Detect which cell encompasses the target text, then output its (X, Y) center coordinate. 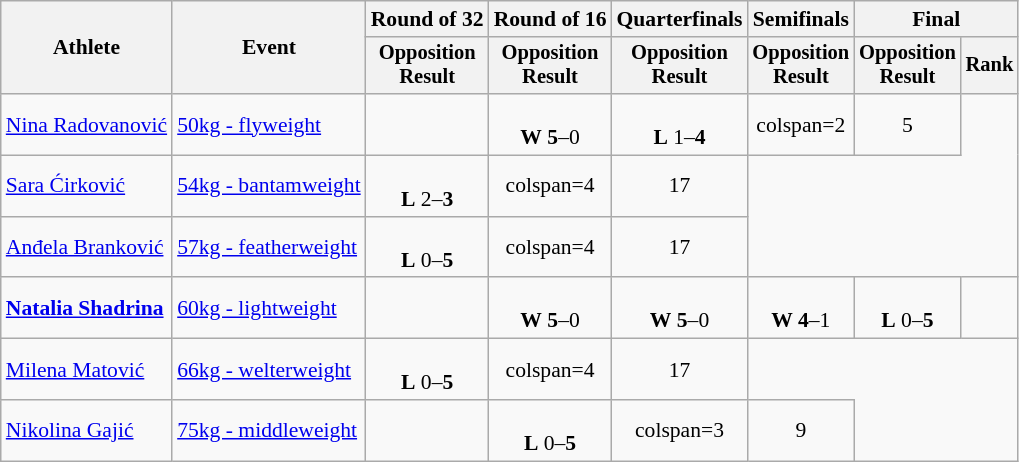
Final (936, 19)
57kg - featherweight (269, 248)
colspan=2 (802, 124)
Round of 32 (428, 19)
75kg - middleweight (269, 430)
54kg - bantamweight (269, 186)
Milena Matović (86, 370)
colspan=3 (679, 430)
Event (269, 48)
Athlete (86, 48)
Nikolina Gajić (86, 430)
Nina Radovanović (86, 124)
Semifinals (802, 19)
60kg - lightweight (269, 308)
Quarterfinals (679, 19)
Natalia Shadrina (86, 308)
L 1–4 (679, 124)
66kg - welterweight (269, 370)
Rank (990, 66)
Sara Ćirković (86, 186)
Round of 16 (550, 19)
5 (908, 124)
L 2–3 (428, 186)
Anđela Branković (86, 248)
W 4–1 (802, 308)
9 (802, 430)
50kg - flyweight (269, 124)
